For the text-containing cell, return its midpoint in (X, Y) coordinate format. 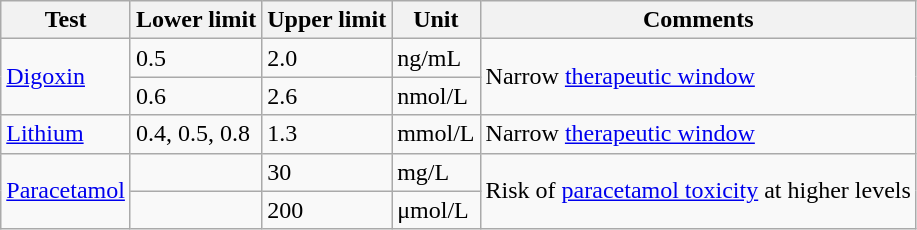
200 (327, 210)
0.6 (196, 96)
Upper limit (327, 20)
Lower limit (196, 20)
Digoxin (66, 77)
30 (327, 172)
Test (66, 20)
mg/L (436, 172)
Lithium (66, 134)
ng/mL (436, 58)
2.0 (327, 58)
Comments (698, 20)
Paracetamol (66, 191)
Risk of paracetamol toxicity at higher levels (698, 191)
nmol/L (436, 96)
2.6 (327, 96)
1.3 (327, 134)
mmol/L (436, 134)
μmol/L (436, 210)
0.5 (196, 58)
0.4, 0.5, 0.8 (196, 134)
Unit (436, 20)
